Detect which cell encompasses the target text, then output its [x, y] center coordinate. 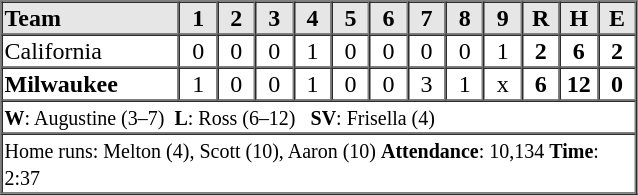
7 [427, 18]
E [617, 18]
California [91, 50]
W: Augustine (3–7) L: Ross (6–12) SV: Frisella (4) [319, 116]
12 [579, 84]
x [503, 84]
Team [91, 18]
R [541, 18]
8 [465, 18]
9 [503, 18]
Milwaukee [91, 84]
4 [312, 18]
Home runs: Melton (4), Scott (10), Aaron (10) Attendance: 10,134 Time: 2:37 [319, 164]
H [579, 18]
5 [350, 18]
